Output the [X, Y] coordinate of the center of the cell containing the given text.  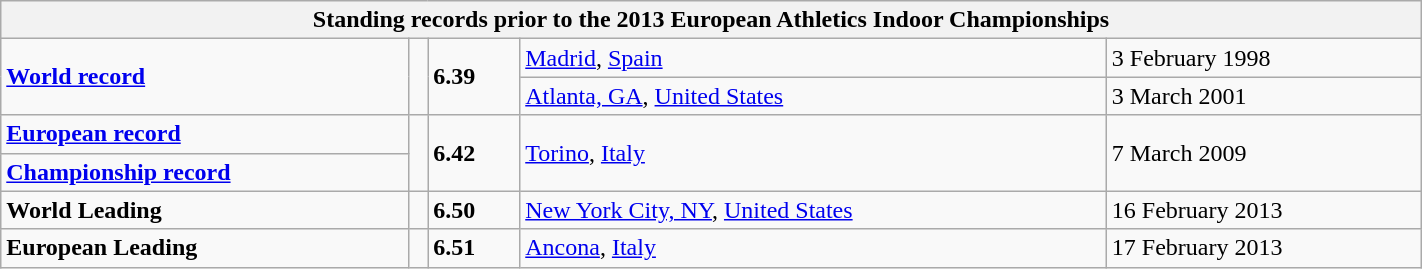
World Leading [205, 210]
European record [205, 134]
3 March 2001 [1264, 96]
6.39 [474, 77]
European Leading [205, 248]
6.42 [474, 153]
7 March 2009 [1264, 153]
6.51 [474, 248]
6.50 [474, 210]
17 February 2013 [1264, 248]
Standing records prior to the 2013 European Athletics Indoor Championships [711, 20]
Madrid, Spain [814, 58]
3 February 1998 [1264, 58]
New York City, NY, United States [814, 210]
World record [205, 77]
Ancona, Italy [814, 248]
Torino, Italy [814, 153]
Championship record [205, 172]
16 February 2013 [1264, 210]
Atlanta, GA, United States [814, 96]
